Detect which cell encompasses the target text, then output its [X, Y] center coordinate. 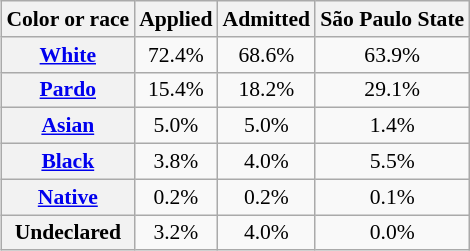
Admitted [267, 19]
Pardo [68, 90]
68.6% [267, 54]
0.0% [392, 232]
Asian [68, 126]
White [68, 54]
Applied [176, 19]
3.8% [176, 161]
Black [68, 161]
63.9% [392, 54]
5.5% [392, 161]
Native [68, 197]
Color or race [68, 19]
18.2% [267, 90]
72.4% [176, 54]
São Paulo State [392, 19]
Undeclared [68, 232]
1.4% [392, 126]
15.4% [176, 90]
29.1% [392, 90]
0.1% [392, 197]
3.2% [176, 232]
